Pinpoint the cell where the given text exists, returning its [X, Y] midpoint coordinate. 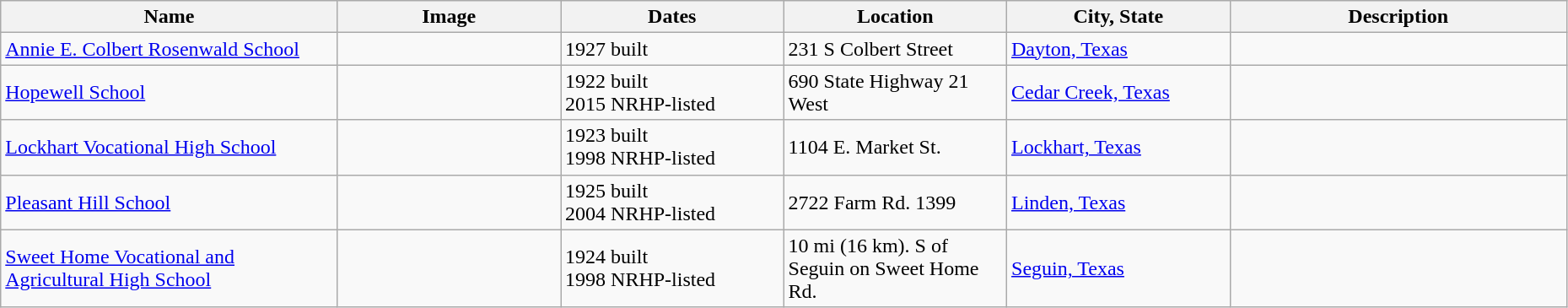
Location [895, 17]
Dayton, Texas [1118, 49]
2722 Farm Rd. 1399 [895, 203]
Sweet Home Vocational and Agricultural High School [169, 268]
1923 built1998 NRHP-listed [672, 147]
1922 built2015 NRHP-listed [672, 93]
Hopewell School [169, 93]
City, State [1118, 17]
Cedar Creek, Texas [1118, 93]
1104 E. Market St. [895, 147]
Description [1398, 17]
Dates [672, 17]
1927 built [672, 49]
Lockhart Vocational High School [169, 147]
1924 built1998 NRHP-listed [672, 268]
Seguin, Texas [1118, 268]
Pleasant Hill School [169, 203]
Linden, Texas [1118, 203]
690 State Highway 21 West [895, 93]
10 mi (16 km). S of Seguin on Sweet Home Rd. [895, 268]
1925 built2004 NRHP-listed [672, 203]
Name [169, 17]
Image [449, 17]
Lockhart, Texas [1118, 147]
231 S Colbert Street [895, 49]
Annie E. Colbert Rosenwald School [169, 49]
